For the text-containing cell, return its midpoint in [X, Y] coordinate format. 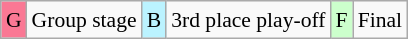
Group stage [84, 20]
B [154, 20]
3rd place play-off [248, 20]
F [341, 20]
Final [380, 20]
G [14, 20]
